Capture the cell that displays the provided text and extract its [x, y] central coordinate. 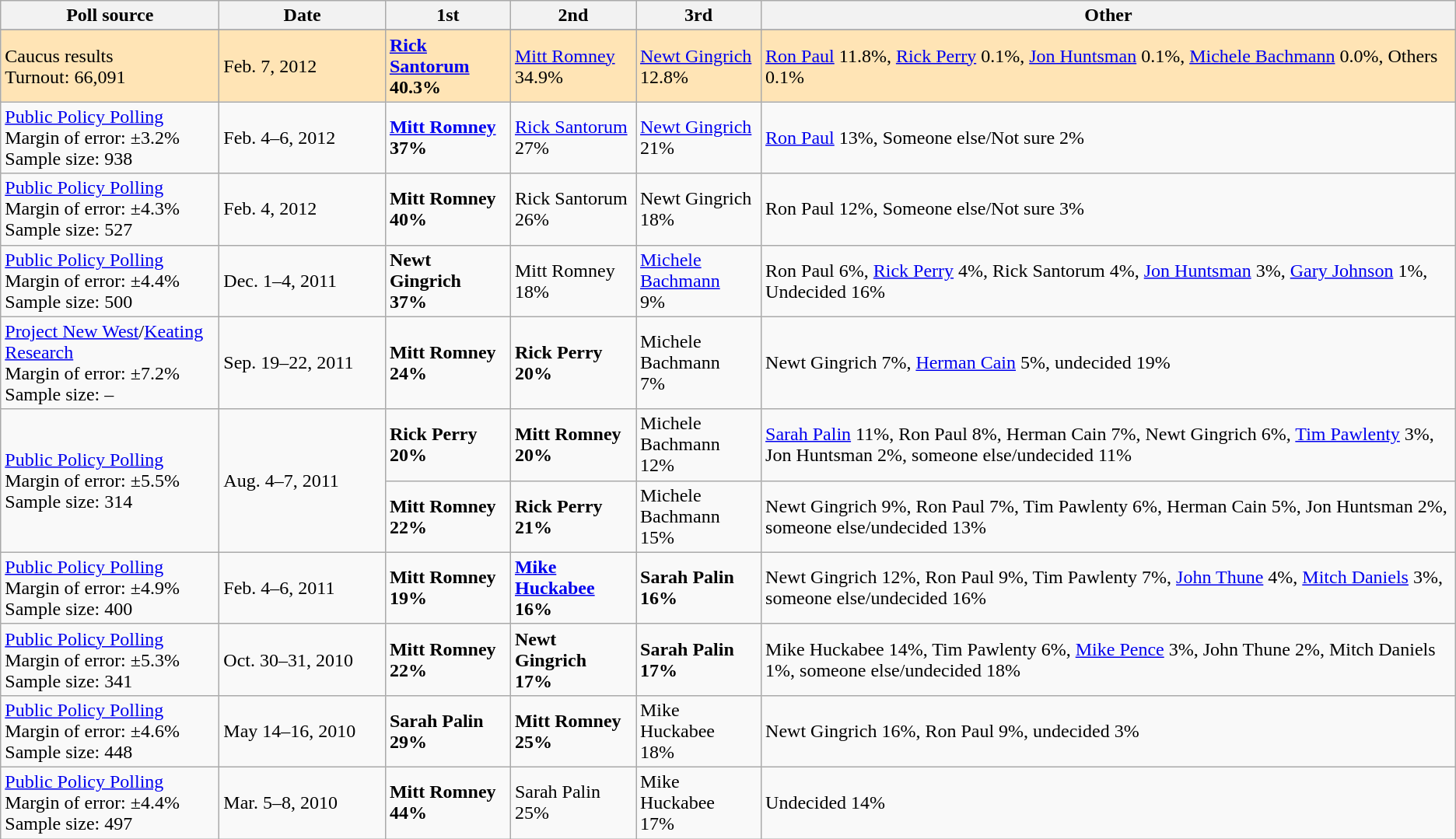
Oct. 30–31, 2010 [303, 659]
Mitt Romney40% [448, 209]
Public Policy PollingMargin of error: ±5.5%Sample size: 314 [110, 481]
Public Policy PollingMargin of error: ±5.3%Sample size: 341 [110, 659]
Newt Gingrich 12%, Ron Paul 9%, Tim Pawlenty 7%, John Thune 4%, Mitch Daniels 3%, someone else/undecided 16% [1109, 588]
Public Policy PollingMargin of error: ±3.2%Sample size: 938 [110, 138]
Mitt Romney34.9% [572, 66]
Public Policy PollingMargin of error: ±4.9%Sample size: 400 [110, 588]
2nd [572, 16]
Date [303, 16]
Undecided 14% [1109, 802]
Newt Gingrich 7%, Herman Cain 5%, undecided 19% [1109, 362]
Rick Santorum27% [572, 138]
Mitt Romney24% [448, 362]
Public Policy PollingMargin of error: ±4.4%Sample size: 500 [110, 281]
Aug. 4–7, 2011 [303, 481]
Rick Perry21% [572, 516]
Public Policy PollingMargin of error: ±4.6%Sample size: 448 [110, 731]
Newt Gingrich12.8% [698, 66]
Sarah Palin 11%, Ron Paul 8%, Herman Cain 7%, Newt Gingrich 6%, Tim Pawlenty 3%, Jon Huntsman 2%, someone else/undecided 11% [1109, 445]
Ron Paul 13%, Someone else/Not sure 2% [1109, 138]
3rd [698, 16]
Michele Bachmann9% [698, 281]
Feb. 4–6, 2011 [303, 588]
Michele Bachmann7% [698, 362]
Newt Gingrich21% [698, 138]
Sarah Palin17% [698, 659]
Newt Gingrich 9%, Ron Paul 7%, Tim Pawlenty 6%, Herman Cain 5%, Jon Huntsman 2%, someone else/undecided 13% [1109, 516]
Mike Huckabee17% [698, 802]
Dec. 1–4, 2011 [303, 281]
Ron Paul 11.8%, Rick Perry 0.1%, Jon Huntsman 0.1%, Michele Bachmann 0.0%, Others 0.1% [1109, 66]
Ron Paul 12%, Someone else/Not sure 3% [1109, 209]
Feb. 4, 2012 [303, 209]
Newt Gingrich 16%, Ron Paul 9%, undecided 3% [1109, 731]
Public Policy PollingMargin of error: ±4.3%Sample size: 527 [110, 209]
Mitt Romney25% [572, 731]
Newt Gingrich18% [698, 209]
Mike Huckabee16% [572, 588]
Sarah Palin16% [698, 588]
Michele Bachmann12% [698, 445]
Ron Paul 6%, Rick Perry 4%, Rick Santorum 4%, Jon Huntsman 3%, Gary Johnson 1%, Undecided 16% [1109, 281]
Mitt Romney44% [448, 802]
Mar. 5–8, 2010 [303, 802]
Mitt Romney37% [448, 138]
Newt Gingrich17% [572, 659]
Feb. 4–6, 2012 [303, 138]
Newt Gingrich37% [448, 281]
Sep. 19–22, 2011 [303, 362]
Mitt Romney20% [572, 445]
Rick Santorum 40.3% [448, 66]
Sarah Palin29% [448, 731]
Public Policy PollingMargin of error: ±4.4%Sample size: 497 [110, 802]
Sarah Palin25% [572, 802]
Michele Bachmann15% [698, 516]
Mitt Romney18% [572, 281]
Mitt Romney19% [448, 588]
Feb. 7, 2012 [303, 66]
Caucus resultsTurnout: 66,091 [110, 66]
Mike Huckabee18% [698, 731]
Rick Santorum26% [572, 209]
Other [1109, 16]
Project New West/Keating ResearchMargin of error: ±7.2%Sample size: – [110, 362]
May 14–16, 2010 [303, 731]
Mike Huckabee 14%, Tim Pawlenty 6%, Mike Pence 3%, John Thune 2%, Mitch Daniels 1%, someone else/undecided 18% [1109, 659]
1st [448, 16]
Poll source [110, 16]
